Detect which cell encompasses the target text, then output its [x, y] center coordinate. 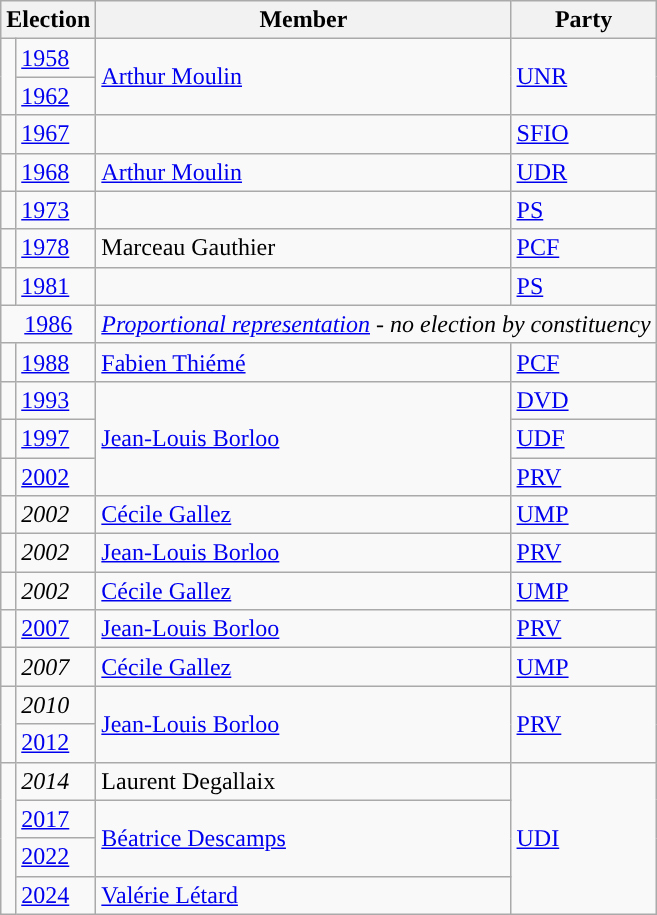
Member [304, 20]
Fabien Thiémé [304, 362]
1978 [56, 248]
2010 [56, 705]
1997 [56, 438]
2024 [56, 895]
1981 [56, 286]
Valérie Létard [304, 895]
1968 [56, 172]
1988 [56, 362]
2012 [56, 743]
1967 [56, 134]
1986 [48, 324]
2017 [56, 819]
1993 [56, 400]
Laurent Degallaix [304, 781]
1962 [56, 96]
2022 [56, 857]
1973 [56, 210]
UDI [584, 838]
UDF [584, 438]
DVD [584, 400]
Proportional representation - no election by constituency [376, 324]
Election [48, 20]
Party [584, 20]
2014 [56, 781]
Marceau Gauthier [304, 248]
SFIO [584, 134]
1958 [56, 58]
Béatrice Descamps [304, 838]
UDR [584, 172]
UNR [584, 77]
